Locate the cell with the specified text and output its (X, Y) center coordinate. 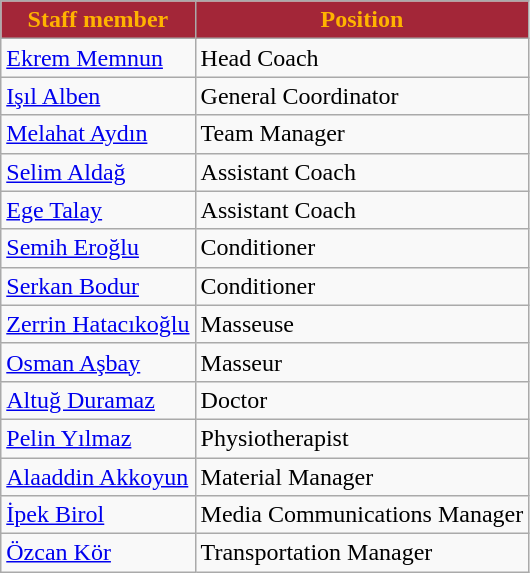
Semih Eroğlu (98, 248)
Media Communications Manager (362, 515)
General Coordinator (362, 96)
Serkan Bodur (98, 286)
İpek Birol (98, 515)
Selim Aldağ (98, 172)
Physiotherapist (362, 438)
Team Manager (362, 134)
Position (362, 20)
Ege Talay (98, 210)
Doctor (362, 400)
Head Coach (362, 58)
Osman Aşbay (98, 362)
Melahat Aydın (98, 134)
Staff member (98, 20)
Masseur (362, 362)
Transportation Manager (362, 553)
Pelin Yılmaz (98, 438)
Zerrin Hatacıkoğlu (98, 324)
Işıl Alben (98, 96)
Ekrem Memnun (98, 58)
Özcan Kör (98, 553)
Altuğ Duramaz (98, 400)
Alaaddin Akkoyun (98, 477)
Material Manager (362, 477)
Masseuse (362, 324)
